Detect which cell encompasses the target text, then output its [X, Y] center coordinate. 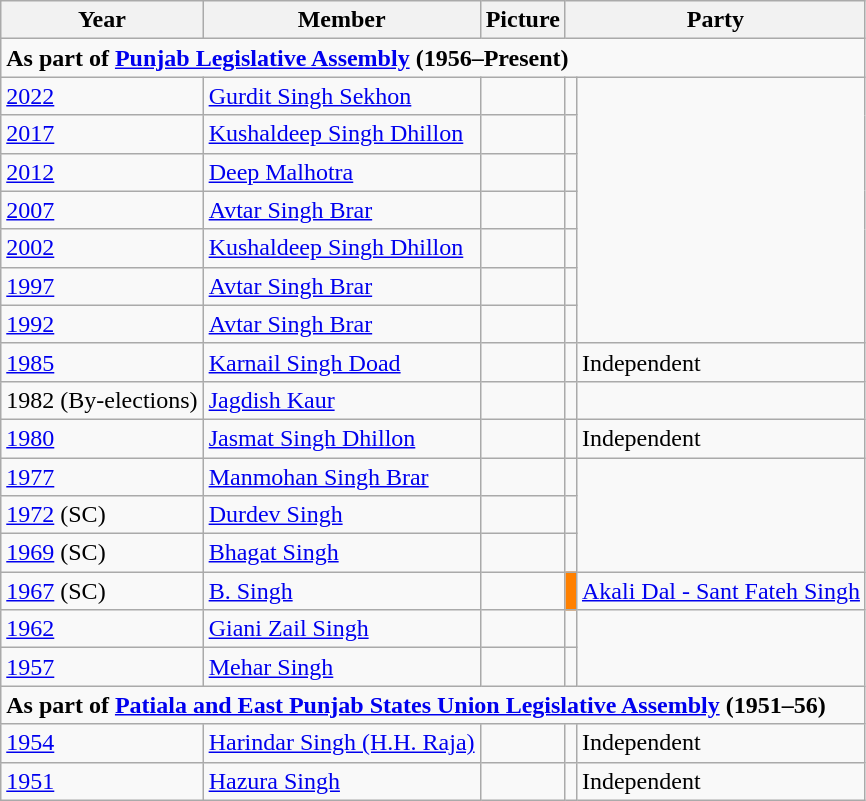
Harindar Singh (H.H. Raja) [342, 743]
1980 [102, 438]
Durdev Singh [342, 515]
Jagdish Kaur [342, 400]
1967 (SC) [102, 591]
Manmohan Singh Brar [342, 477]
Giani Zail Singh [342, 629]
Hazura Singh [342, 781]
Deep Malhotra [342, 172]
1969 (SC) [102, 553]
Jasmat Singh Dhillon [342, 438]
2002 [102, 248]
2012 [102, 172]
Picture [522, 20]
Mehar Singh [342, 667]
Year [102, 20]
1997 [102, 286]
1957 [102, 667]
As part of Punjab Legislative Assembly (1956–Present) [434, 58]
1992 [102, 324]
Gurdit Singh Sekhon [342, 96]
2022 [102, 96]
1972 (SC) [102, 515]
Bhagat Singh [342, 553]
2017 [102, 134]
2007 [102, 210]
Karnail Singh Doad [342, 362]
1962 [102, 629]
1954 [102, 743]
Akali Dal - Sant Fateh Singh [720, 591]
1951 [102, 781]
1985 [102, 362]
Member [342, 20]
As part of Patiala and East Punjab States Union Legislative Assembly (1951–56) [434, 705]
B. Singh [342, 591]
1982 (By-elections) [102, 400]
1977 [102, 477]
Party [715, 20]
